Scan for the cell matching the given text and deliver its [x, y] coordinate at center. 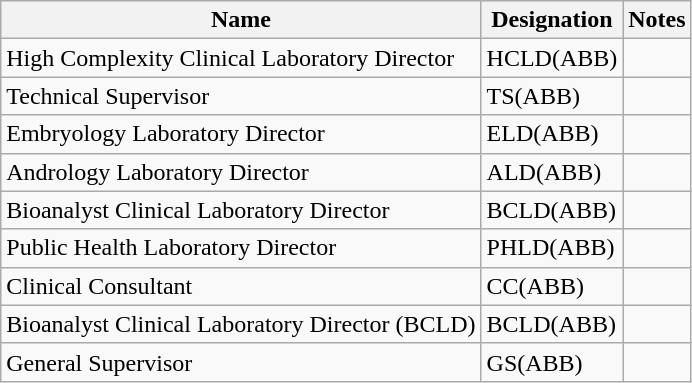
High Complexity Clinical Laboratory Director [241, 58]
General Supervisor [241, 362]
CC(ABB) [552, 286]
Technical Supervisor [241, 96]
Andrology Laboratory Director [241, 172]
Embryology Laboratory Director [241, 134]
ELD(ABB) [552, 134]
TS(ABB) [552, 96]
Name [241, 20]
Notes [657, 20]
Public Health Laboratory Director [241, 248]
Bioanalyst Clinical Laboratory Director [241, 210]
GS(ABB) [552, 362]
Designation [552, 20]
HCLD(ABB) [552, 58]
Bioanalyst Clinical Laboratory Director (BCLD) [241, 324]
ALD(ABB) [552, 172]
Clinical Consultant [241, 286]
PHLD(ABB) [552, 248]
